Return [X, Y] of the center of cell containing provided text 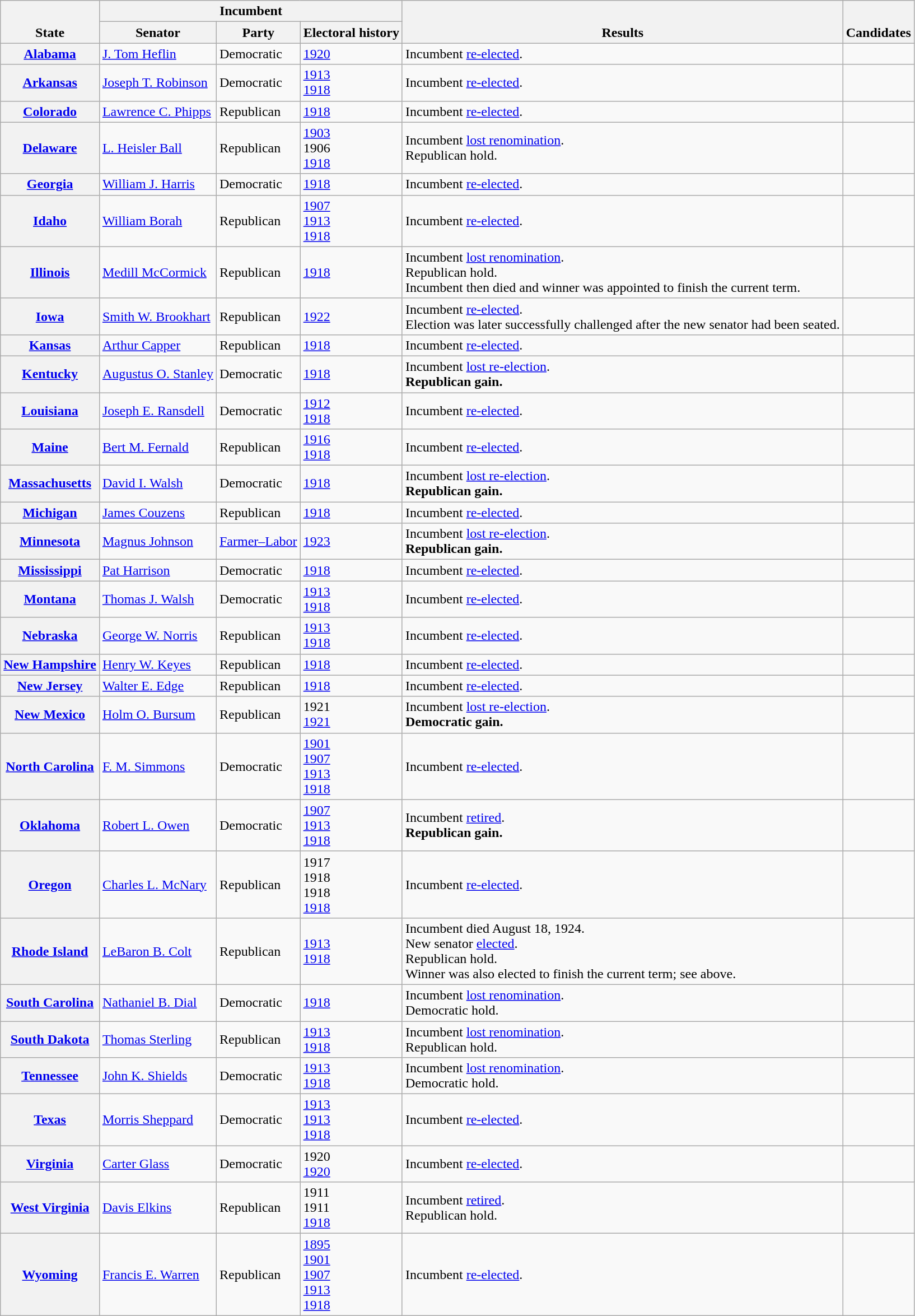
Maine [50, 447]
Senator [158, 32]
South Carolina [50, 1003]
Minnesota [50, 541]
George W. Norris [158, 635]
Arkansas [50, 83]
State [50, 22]
Holm O. Bursum [158, 715]
Thomas Sterling [158, 1039]
Mississippi [50, 570]
Henry W. Keyes [158, 664]
Morris Sheppard [158, 1120]
Incumbent lost renomination.Republican hold.Incumbent then died and winner was appointed to finish the current term. [623, 272]
1903 1906 1918 [351, 148]
South Dakota [50, 1039]
Rhode Island [50, 951]
Incumbent died August 18, 1924.New senator elected.Republican hold.Winner was also elected to finish the current term; see above. [623, 951]
Tennessee [50, 1076]
Incumbent lost re-election.Democratic gain. [623, 715]
Wyoming [50, 1275]
Medill McCormick [158, 272]
John K. Shields [158, 1076]
Louisiana [50, 410]
Joseph E. Ransdell [158, 410]
Oregon [50, 884]
Electoral history [351, 32]
1920 [351, 54]
Candidates [878, 22]
Lawrence C. Phipps [158, 111]
Colorado [50, 111]
LeBaron B. Colt [158, 951]
Illinois [50, 272]
19121918 [351, 410]
1921 1921 [351, 715]
1916 1918 [351, 447]
William Borah [158, 221]
Idaho [50, 221]
Montana [50, 599]
Bert M. Fernald [158, 447]
Nathaniel B. Dial [158, 1003]
Arthur Capper [158, 345]
1901190719131918 [351, 766]
Oklahoma [50, 825]
Robert L. Owen [158, 825]
Party [258, 32]
New Mexico [50, 715]
Incumbent [251, 11]
Farmer–Labor [258, 541]
1922 [351, 316]
1911 1911 1918 [351, 1208]
Nebraska [50, 635]
Texas [50, 1120]
F. M. Simmons [158, 766]
Incumbent retired.Republican hold. [623, 1208]
19201920 [351, 1164]
Incumbent retired.Republican gain. [623, 825]
Charles L. McNary [158, 884]
North Carolina [50, 766]
Carter Glass [158, 1164]
Walter E. Edge [158, 686]
Massachusetts [50, 484]
Georgia [50, 184]
Augustus O. Stanley [158, 374]
Results [623, 22]
Pat Harrison [158, 570]
Smith W. Brookhart [158, 316]
Thomas J. Walsh [158, 599]
David I. Walsh [158, 484]
Virginia [50, 1164]
1917 1918 1918 1918 [351, 884]
J. Tom Heflin [158, 54]
1913 19131918 [351, 1120]
Kentucky [50, 374]
L. Heisler Ball [158, 148]
Joseph T. Robinson [158, 83]
James Couzens [158, 513]
West Virginia [50, 1208]
Incumbent re-elected.Election was later successfully challenged after the new senator had been seated. [623, 316]
Davis Elkins [158, 1208]
Alabama [50, 54]
New Hampshire [50, 664]
1923 [351, 541]
Kansas [50, 345]
New Jersey [50, 686]
Francis E. Warren [158, 1275]
William J. Harris [158, 184]
Michigan [50, 513]
Delaware [50, 148]
18951901190719131918 [351, 1275]
Magnus Johnson [158, 541]
Iowa [50, 316]
